Detect which cell encompasses the target text, then output its [x, y] center coordinate. 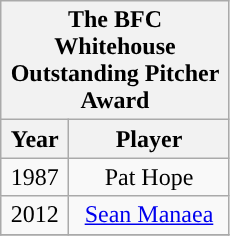
Sean Manaea [150, 215]
The BFC Whitehouse Outstanding Pitcher Award [116, 60]
1987 [35, 177]
Player [150, 139]
Pat Hope [150, 177]
2012 [35, 215]
Year [35, 139]
